Extract the [x, y] coordinate from the center of the cell holding the provided text.  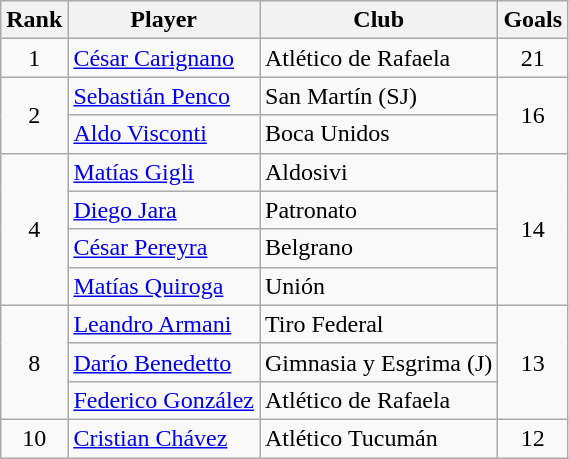
Matías Gigli [164, 172]
Cristian Chávez [164, 438]
13 [533, 362]
Goals [533, 20]
Federico González [164, 400]
2 [34, 115]
Diego Jara [164, 210]
Leandro Armani [164, 324]
Aldo Visconti [164, 134]
Tiro Federal [379, 324]
Gimnasia y Esgrima (J) [379, 362]
César Carignano [164, 58]
San Martín (SJ) [379, 96]
4 [34, 229]
12 [533, 438]
16 [533, 115]
Aldosivi [379, 172]
Atlético Tucumán [379, 438]
Patronato [379, 210]
Club [379, 20]
César Pereyra [164, 248]
Belgrano [379, 248]
Rank [34, 20]
Sebastián Penco [164, 96]
Boca Unidos [379, 134]
14 [533, 229]
Matías Quiroga [164, 286]
Darío Benedetto [164, 362]
21 [533, 58]
1 [34, 58]
Unión [379, 286]
10 [34, 438]
Player [164, 20]
8 [34, 362]
